Output the [X, Y] coordinate of the center of the cell containing the given text.  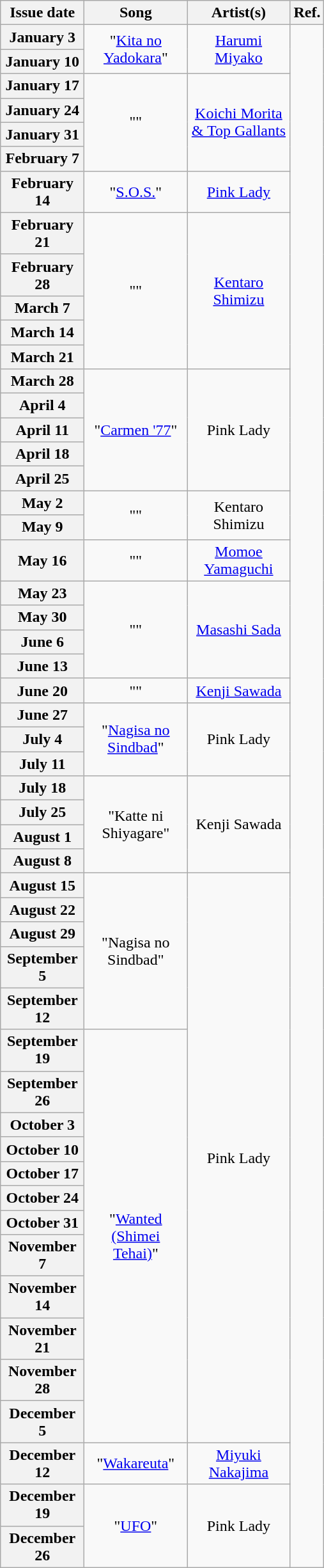
August 1 [42, 837]
"Wanted (Shimei Tehai)" [135, 1236]
"Carmen '77" [135, 430]
Koichi Morita & Top Gallants [239, 122]
December 26 [42, 1547]
October 31 [42, 1223]
June 13 [42, 666]
June 6 [42, 642]
June 27 [42, 715]
January 24 [42, 110]
April 11 [42, 430]
December 12 [42, 1464]
Issue date [42, 13]
March 28 [42, 381]
August 8 [42, 861]
"S.O.S." [135, 192]
September 5 [42, 967]
"Wakareuta" [135, 1464]
July 18 [42, 788]
January 31 [42, 134]
Masashi Sada [239, 630]
December 19 [42, 1505]
Song [135, 13]
February 21 [42, 233]
August 22 [42, 910]
May 9 [42, 527]
March 14 [42, 332]
"UFO" [135, 1526]
November 14 [42, 1297]
Momoe Yamaguchi [239, 560]
May 16 [42, 560]
May 23 [42, 593]
October 24 [42, 1198]
December 5 [42, 1421]
February 7 [42, 159]
September 12 [42, 1008]
Artist(s) [239, 13]
March 7 [42, 308]
Harumi Miyako [239, 49]
January 10 [42, 61]
May 30 [42, 617]
July 25 [42, 812]
October 10 [42, 1149]
April 18 [42, 454]
October 3 [42, 1125]
February 14 [42, 192]
May 2 [42, 503]
August 29 [42, 934]
July 4 [42, 739]
November 7 [42, 1255]
January 3 [42, 37]
October 17 [42, 1173]
"Katte ni Shiyagare" [135, 825]
November 28 [42, 1381]
June 20 [42, 690]
March 21 [42, 356]
January 17 [42, 86]
September 19 [42, 1050]
November 21 [42, 1338]
September 26 [42, 1091]
April 4 [42, 406]
Miyuki Nakajima [239, 1464]
February 28 [42, 275]
Ref. [307, 13]
April 25 [42, 479]
"Kita no Yadokara" [135, 49]
July 11 [42, 763]
August 15 [42, 885]
